Search for the cell housing the specified text and yield its (x, y) center coordinate. 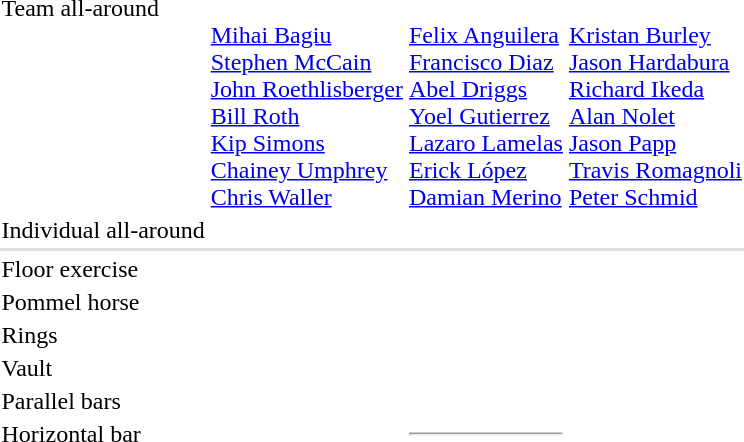
Rings (103, 335)
Floor exercise (103, 269)
Individual all-around (103, 230)
Pommel horse (103, 302)
Vault (103, 368)
Parallel bars (103, 401)
